Return the [X, Y] coordinate for the center point of the cell that contains the specified text.  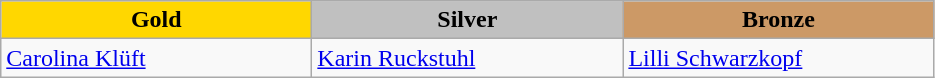
Silver [468, 20]
Gold [156, 20]
Bronze [778, 20]
Carolina Klüft [156, 58]
Karin Ruckstuhl [468, 58]
Lilli Schwarzkopf [778, 58]
